Scan for the cell matching the given text and deliver its [x, y] coordinate at center. 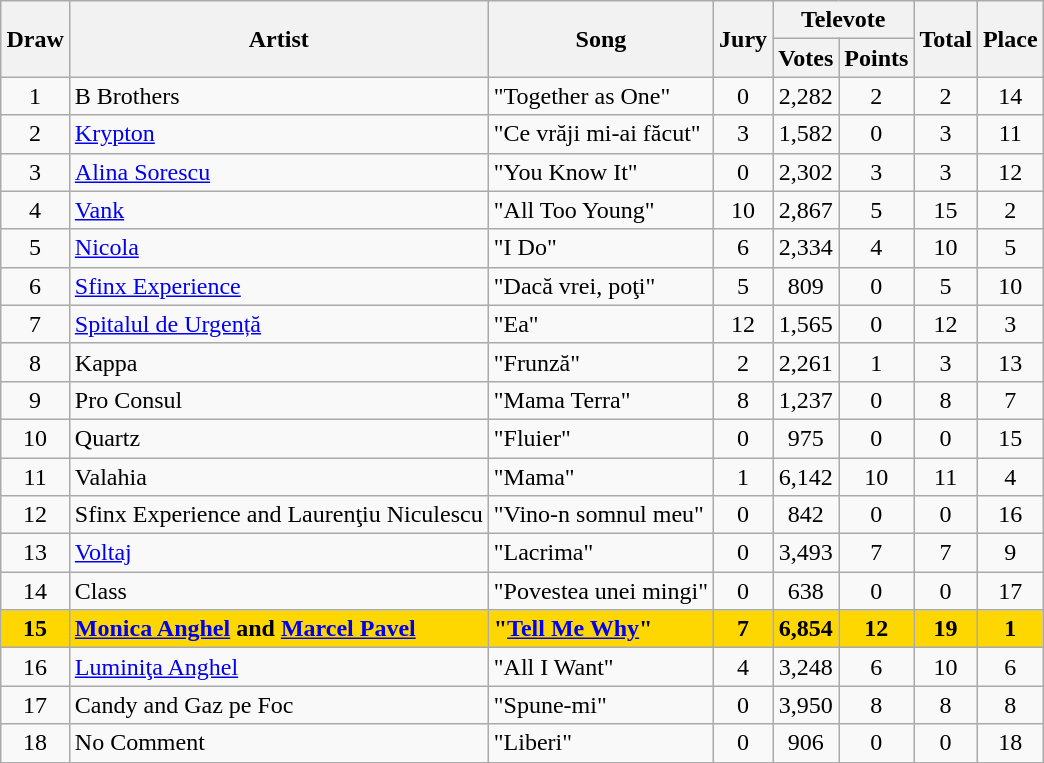
Televote [844, 20]
B Brothers [278, 96]
Spitalul de Urgență [278, 324]
2,334 [806, 248]
Alina Sorescu [278, 172]
Quartz [278, 438]
Krypton [278, 134]
Valahia [278, 477]
842 [806, 515]
1,237 [806, 400]
Total [946, 39]
"Vino-n somnul meu" [600, 515]
Draw [35, 39]
Sfinx Experience [278, 286]
"All Too Young" [600, 210]
6,854 [806, 629]
"Ea" [600, 324]
Luminiţa Anghel [278, 667]
975 [806, 438]
"Povestea unei mingi" [600, 591]
2,261 [806, 362]
"Tell Me Why" [600, 629]
"You Know It" [600, 172]
19 [946, 629]
"All I Want" [600, 667]
Votes [806, 58]
2,302 [806, 172]
638 [806, 591]
3,248 [806, 667]
Artist [278, 39]
3,493 [806, 553]
"Together as One" [600, 96]
6,142 [806, 477]
"Frunză" [600, 362]
Jury [744, 39]
Sfinx Experience and Laurenţiu Niculescu [278, 515]
3,950 [806, 705]
Voltaj [278, 553]
Pro Consul [278, 400]
906 [806, 743]
2,282 [806, 96]
"Dacă vrei, poţi" [600, 286]
Kappa [278, 362]
2,867 [806, 210]
"Ce vrăji mi-ai făcut" [600, 134]
Monica Anghel and Marcel Pavel [278, 629]
"Mama Terra" [600, 400]
No Comment [278, 743]
"Mama" [600, 477]
Vank [278, 210]
Place [1010, 39]
"Liberi" [600, 743]
Nicola [278, 248]
"Lacrima" [600, 553]
Class [278, 591]
Candy and Gaz pe Foc [278, 705]
1,565 [806, 324]
"Spune-mi" [600, 705]
809 [806, 286]
1,582 [806, 134]
"I Do" [600, 248]
Song [600, 39]
"Fluier" [600, 438]
Points [876, 58]
